Locate the cell with the specified text and output its (x, y) center coordinate. 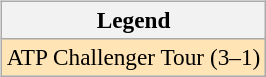
Legend (133, 20)
ATP Challenger Tour (3–1) (133, 57)
